From the cell containing the given text, extract its center point as (x, y) coordinate. 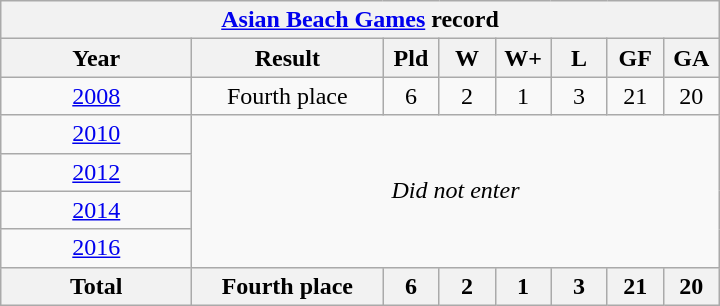
Asian Beach Games record (360, 20)
Did not enter (456, 191)
W+ (523, 58)
Year (96, 58)
2016 (96, 248)
2010 (96, 134)
Result (288, 58)
GA (691, 58)
Total (96, 286)
2012 (96, 172)
L (579, 58)
2014 (96, 210)
GF (635, 58)
2008 (96, 96)
W (467, 58)
Pld (411, 58)
